Return the [X, Y] coordinate for the center point of the cell that contains the specified text.  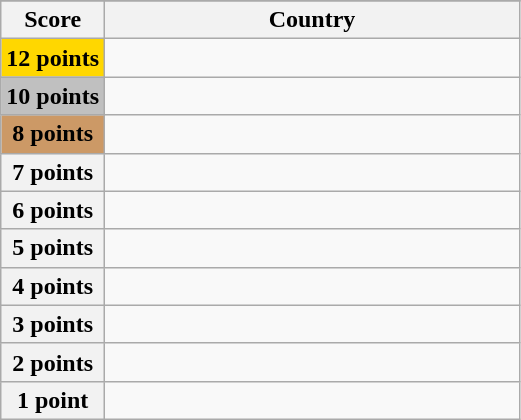
8 points [53, 134]
7 points [53, 172]
6 points [53, 210]
12 points [53, 58]
4 points [53, 286]
Score [53, 20]
Country [312, 20]
10 points [53, 96]
2 points [53, 362]
5 points [53, 248]
1 point [53, 400]
3 points [53, 324]
